Extract the (X, Y) coordinate from the center of the cell holding the provided text.  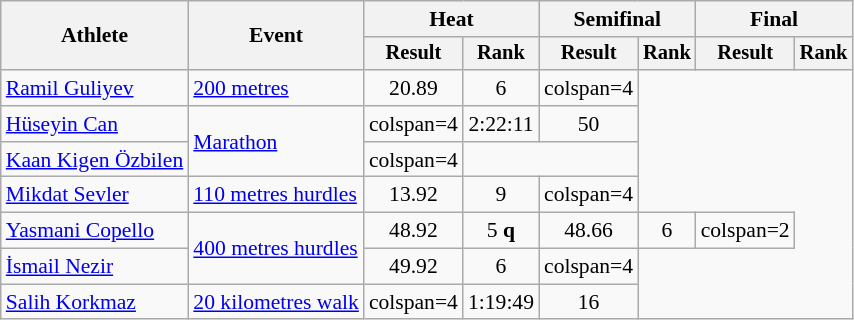
400 metres hurdles (276, 248)
49.92 (414, 267)
16 (588, 302)
20 kilometres walk (276, 302)
Ramil Guliyev (95, 88)
200 metres (276, 88)
Event (276, 36)
Final (774, 19)
Yasmani Copello (95, 231)
Athlete (95, 36)
Marathon (276, 142)
50 (588, 124)
Mikdat Sevler (95, 195)
2:22:11 (501, 124)
colspan=2 (746, 231)
13.92 (414, 195)
48.92 (414, 231)
Semifinal (618, 19)
9 (501, 195)
110 metres hurdles (276, 195)
Kaan Kigen Özbilen (95, 160)
1:19:49 (501, 302)
5 q (501, 231)
20.89 (414, 88)
Salih Korkmaz (95, 302)
Hüseyin Can (95, 124)
Heat (452, 19)
48.66 (588, 231)
İsmail Nezir (95, 267)
